Provide the (x, y) coordinate of the cell's center where the given text is located.  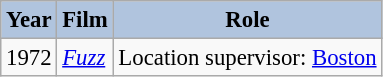
Year (29, 20)
Film (85, 20)
Location supervisor: Boston (248, 58)
Fuzz (85, 58)
Role (248, 20)
1972 (29, 58)
